Locate the cell with the specified text and output its [x, y] center coordinate. 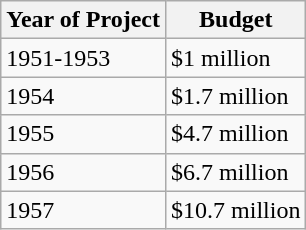
$1 million [236, 58]
1951-1953 [84, 58]
Year of Project [84, 20]
1956 [84, 172]
1957 [84, 210]
1955 [84, 134]
$6.7 million [236, 172]
$1.7 million [236, 96]
$10.7 million [236, 210]
Budget [236, 20]
$4.7 million [236, 134]
1954 [84, 96]
